Locate the cell with the specified text and output its [x, y] center coordinate. 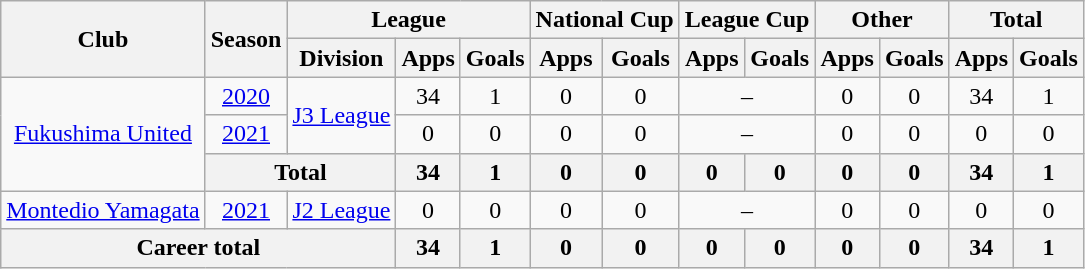
League [408, 20]
Fukushima United [103, 134]
J2 League [342, 210]
Montedio Yamagata [103, 210]
Season [246, 39]
Career total [198, 248]
Other [882, 20]
Division [342, 58]
2020 [246, 96]
J3 League [342, 115]
National Cup [604, 20]
League Cup [747, 20]
Club [103, 39]
